Provide the (x, y) coordinate of the cell's center where the given text is located.  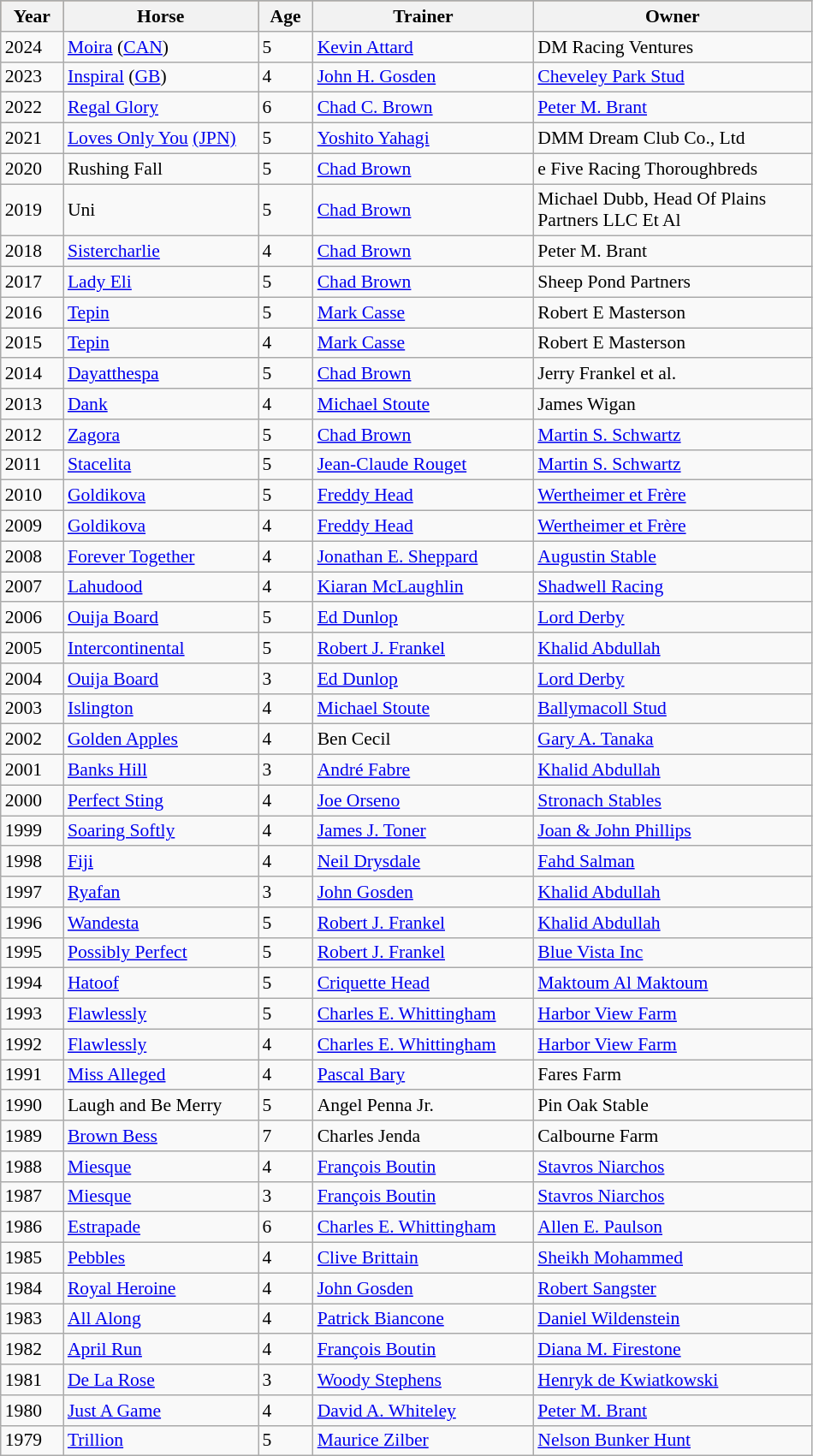
1991 (33, 1075)
Wandesta (161, 923)
Regal Glory (161, 108)
Kiaran McLaughlin (424, 587)
1989 (33, 1136)
2015 (33, 343)
Moira (CAN) (161, 47)
Diana M. Firestone (673, 1350)
2022 (33, 108)
2000 (33, 800)
Possibly Perfect (161, 953)
2021 (33, 139)
1995 (33, 953)
Estrapade (161, 1227)
Shadwell Racing (673, 587)
2024 (33, 47)
1993 (33, 1014)
Lahudood (161, 587)
1990 (33, 1106)
Age (286, 16)
Kevin Attard (424, 47)
Loves Only You (JPN) (161, 139)
DM Racing Ventures (673, 47)
Joan & John Phillips (673, 831)
2016 (33, 312)
Gary A. Tanaka (673, 740)
André Fabre (424, 770)
Dank (161, 404)
Perfect Sting (161, 800)
Intercontinental (161, 648)
David A. Whiteley (424, 1411)
Banks Hill (161, 770)
Sheikh Mohammed (673, 1258)
2018 (33, 252)
Royal Heroine (161, 1288)
Ballymacoll Stud (673, 709)
2020 (33, 169)
e Five Racing Thoroughbreds (673, 169)
2019 (33, 211)
1984 (33, 1288)
Stronach Stables (673, 800)
Angel Penna Jr. (424, 1106)
Lady Eli (161, 282)
Zagora (161, 435)
Golden Apples (161, 740)
2001 (33, 770)
2023 (33, 77)
1999 (33, 831)
1980 (33, 1411)
2007 (33, 587)
Hatoof (161, 984)
Nelson Bunker Hunt (673, 1441)
James J. Toner (424, 831)
Forever Together (161, 556)
2003 (33, 709)
Inspiral (GB) (161, 77)
Blue Vista Inc (673, 953)
Owner (673, 16)
Pascal Bary (424, 1075)
Just A Game (161, 1411)
1988 (33, 1167)
Clive Brittain (424, 1258)
Islington (161, 709)
Ben Cecil (424, 740)
Fares Farm (673, 1075)
Jean-Claude Rouget (424, 465)
Augustin Stable (673, 556)
Chad C. Brown (424, 108)
Charles Jenda (424, 1136)
De La Rose (161, 1380)
7 (286, 1136)
1979 (33, 1441)
1983 (33, 1319)
2010 (33, 496)
1997 (33, 892)
Miss Alleged (161, 1075)
1986 (33, 1227)
2013 (33, 404)
Sistercharlie (161, 252)
Uni (161, 211)
Horse (161, 16)
Joe Orseno (424, 800)
2002 (33, 740)
Criquette Head (424, 984)
Patrick Biancone (424, 1319)
Calbourne Farm (673, 1136)
2014 (33, 374)
Dayatthespa (161, 374)
Michael Dubb, Head Of Plains Partners LLC Et Al (673, 211)
Neil Drysdale (424, 862)
1998 (33, 862)
1992 (33, 1044)
Pin Oak Stable (673, 1106)
Fiji (161, 862)
Daniel Wildenstein (673, 1319)
1994 (33, 984)
Pebbles (161, 1258)
2005 (33, 648)
2011 (33, 465)
Brown Bess (161, 1136)
Jerry Frankel et al. (673, 374)
Soaring Softly (161, 831)
Sheep Pond Partners (673, 282)
Woody Stephens (424, 1380)
Cheveley Park Stud (673, 77)
Robert Sangster (673, 1288)
1985 (33, 1258)
Stacelita (161, 465)
Jonathan E. Sheppard (424, 556)
April Run (161, 1350)
John H. Gosden (424, 77)
Trainer (424, 16)
1982 (33, 1350)
Trillion (161, 1441)
Laugh and Be Merry (161, 1106)
Rushing Fall (161, 169)
2017 (33, 282)
Maktoum Al Maktoum (673, 984)
Ryafan (161, 892)
Fahd Salman (673, 862)
All Along (161, 1319)
2012 (33, 435)
2008 (33, 556)
James Wigan (673, 404)
Year (33, 16)
Allen E. Paulson (673, 1227)
1981 (33, 1380)
Maurice Zilber (424, 1441)
Yoshito Yahagi (424, 139)
1987 (33, 1197)
2009 (33, 526)
1996 (33, 923)
Henryk de Kwiatkowski (673, 1380)
DMM Dream Club Co., Ltd (673, 139)
2004 (33, 679)
2006 (33, 618)
